Output the (x, y) coordinate of the center of the cell containing the given text.  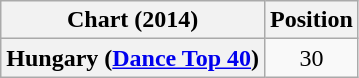
Position (312, 20)
30 (312, 58)
Hungary (Dance Top 40) (133, 58)
Chart (2014) (133, 20)
